Identify which cell holds the provided text, then report its [x, y] central coordinate. 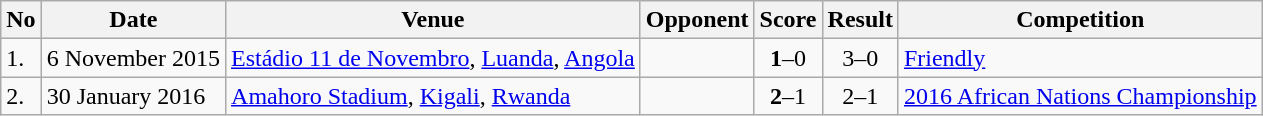
Opponent [697, 20]
Amahoro Stadium, Kigali, Rwanda [434, 96]
3–0 [860, 58]
Result [860, 20]
6 November 2015 [133, 58]
2016 African Nations Championship [1080, 96]
Date [133, 20]
1–0 [788, 58]
30 January 2016 [133, 96]
1. [21, 58]
Venue [434, 20]
No [21, 20]
Score [788, 20]
Competition [1080, 20]
Friendly [1080, 58]
2. [21, 96]
Estádio 11 de Novembro, Luanda, Angola [434, 58]
